Identify which cell holds the provided text, then report its [X, Y] central coordinate. 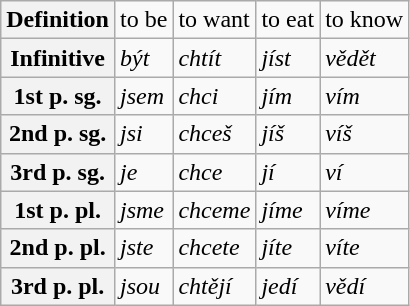
jíst [288, 58]
jíš [288, 134]
je [143, 172]
víš [364, 134]
víte [364, 248]
jsem [143, 96]
2nd p. pl. [58, 248]
jste [143, 248]
chtít [214, 58]
3rd p. pl. [58, 286]
být [143, 58]
chci [214, 96]
jíme [288, 210]
2nd p. sg. [58, 134]
1st p. pl. [58, 210]
jí [288, 172]
to eat [288, 20]
vědět [364, 58]
jedí [288, 286]
1st p. sg. [58, 96]
jsme [143, 210]
chcete [214, 248]
jím [288, 96]
to want [214, 20]
Infinitive [58, 58]
chce [214, 172]
3rd p. sg. [58, 172]
vědí [364, 286]
vím [364, 96]
jsou [143, 286]
ví [364, 172]
chceme [214, 210]
jíte [288, 248]
chceš [214, 134]
víme [364, 210]
Definition [58, 20]
to be [143, 20]
jsi [143, 134]
to know [364, 20]
chtějí [214, 286]
